Capture the cell that displays the provided text and extract its [X, Y] central coordinate. 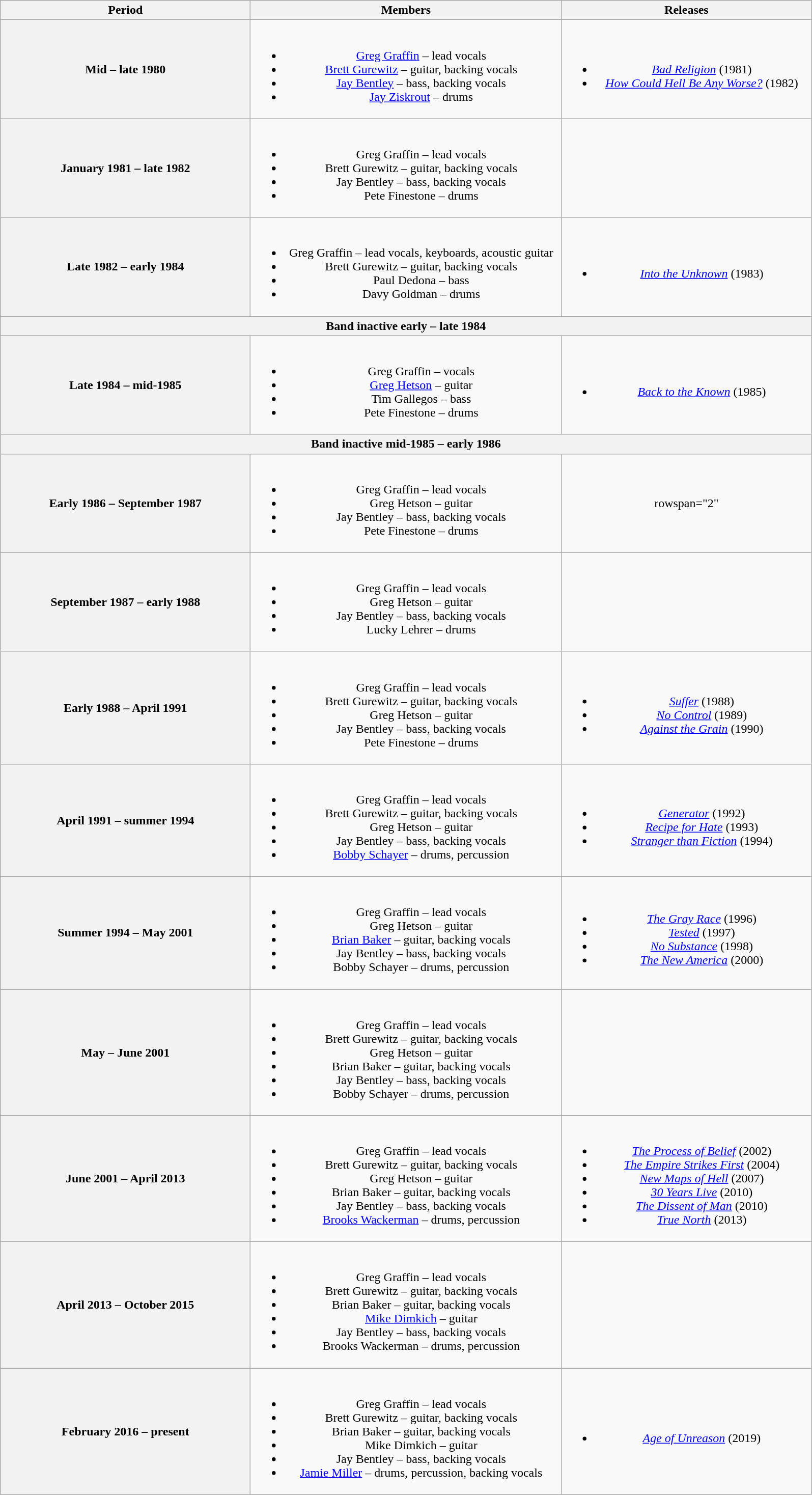
Late 1984 – mid-1985 [125, 385]
January 1981 – late 1982 [125, 168]
April 2013 – October 2015 [125, 1305]
Band inactive mid-1985 – early 1986 [406, 444]
Greg Graffin – lead vocalsGreg Hetson – guitarJay Bentley – bass, backing vocalsLucky Lehrer – drums [406, 602]
June 2001 – April 2013 [125, 1179]
Generator (1992)Recipe for Hate (1993)Stranger than Fiction (1994) [686, 820]
February 2016 – present [125, 1431]
Into the Unknown (1983) [686, 267]
Age of Unreason (2019) [686, 1431]
April 1991 – summer 1994 [125, 820]
The Gray Race (1996)Tested (1997)No Substance (1998)The New America (2000) [686, 933]
Greg Graffin – vocalsGreg Hetson – guitarTim Gallegos – bassPete Finestone – drums [406, 385]
Early 1988 – April 1991 [125, 708]
Members [406, 10]
Late 1982 – early 1984 [125, 267]
Suffer (1988)No Control (1989)Against the Grain (1990) [686, 708]
Greg Graffin – lead vocalsGreg Hetson – guitarJay Bentley – bass, backing vocalsPete Finestone – drums [406, 503]
Greg Graffin – lead vocalsBrett Gurewitz – guitar, backing vocalsGreg Hetson – guitarJay Bentley – bass, backing vocalsPete Finestone – drums [406, 708]
Greg Graffin – lead vocalsGreg Hetson – guitarBrian Baker – guitar, backing vocalsJay Bentley – bass, backing vocalsBobby Schayer – drums, percussion [406, 933]
Early 1986 – September 1987 [125, 503]
Greg Graffin – lead vocals, keyboards, acoustic guitarBrett Gurewitz – guitar, backing vocalsPaul Dedona – bassDavy Goldman – drums [406, 267]
Summer 1994 – May 2001 [125, 933]
Releases [686, 10]
Band inactive early – late 1984 [406, 326]
Period [125, 10]
May – June 2001 [125, 1052]
The Process of Belief (2002)The Empire Strikes First (2004)New Maps of Hell (2007)30 Years Live (2010)The Dissent of Man (2010)True North (2013) [686, 1179]
Back to the Known (1985) [686, 385]
Greg Graffin – lead vocalsBrett Gurewitz – guitar, backing vocalsJay Bentley – bass, backing vocalsPete Finestone – drums [406, 168]
Mid – late 1980 [125, 69]
September 1987 – early 1988 [125, 602]
Greg Graffin – lead vocalsBrett Gurewitz – guitar, backing vocalsJay Bentley – bass, backing vocalsJay Ziskrout – drums [406, 69]
Bad Religion (1981)How Could Hell Be Any Worse? (1982) [686, 69]
rowspan="2" [686, 503]
